Identify which cell holds the provided text, then report its [X, Y] central coordinate. 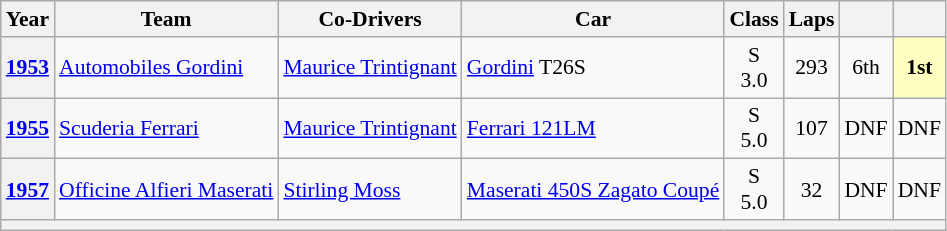
Scuderia Ferrari [166, 128]
Gordini T26S [594, 68]
Year [28, 19]
Officine Alfieri Maserati [166, 190]
S3.0 [754, 68]
Laps [812, 19]
1957 [28, 190]
1955 [28, 128]
6th [866, 68]
107 [812, 128]
Team [166, 19]
1st [920, 68]
293 [812, 68]
Class [754, 19]
Co-Drivers [370, 19]
Ferrari 121LM [594, 128]
1953 [28, 68]
Stirling Moss [370, 190]
Car [594, 19]
Maserati 450S Zagato Coupé [594, 190]
32 [812, 190]
Automobiles Gordini [166, 68]
